Find where the given text appears and provide that cell's center as (x, y) coordinate. 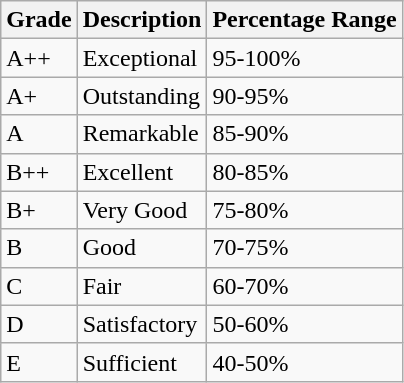
B (39, 248)
60-70% (304, 286)
B++ (39, 172)
Outstanding (142, 96)
95-100% (304, 58)
A++ (39, 58)
75-80% (304, 210)
A (39, 134)
A+ (39, 96)
Description (142, 20)
70-75% (304, 248)
90-95% (304, 96)
E (39, 362)
Satisfactory (142, 324)
Grade (39, 20)
B+ (39, 210)
40-50% (304, 362)
Good (142, 248)
Remarkable (142, 134)
Sufficient (142, 362)
Exceptional (142, 58)
Fair (142, 286)
C (39, 286)
80-85% (304, 172)
D (39, 324)
Excellent (142, 172)
Very Good (142, 210)
85-90% (304, 134)
50-60% (304, 324)
Percentage Range (304, 20)
